Pinpoint the cell where the given text exists, returning its (X, Y) midpoint coordinate. 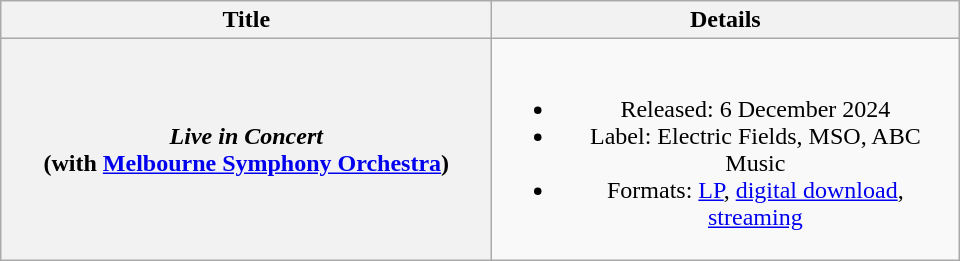
Released: 6 December 2024Label: Electric Fields, MSO, ABC MusicFormats: LP, digital download, streaming (726, 150)
Title (246, 20)
Details (726, 20)
Live in Concert (with Melbourne Symphony Orchestra) (246, 150)
